Detect which cell encompasses the target text, then output its (x, y) center coordinate. 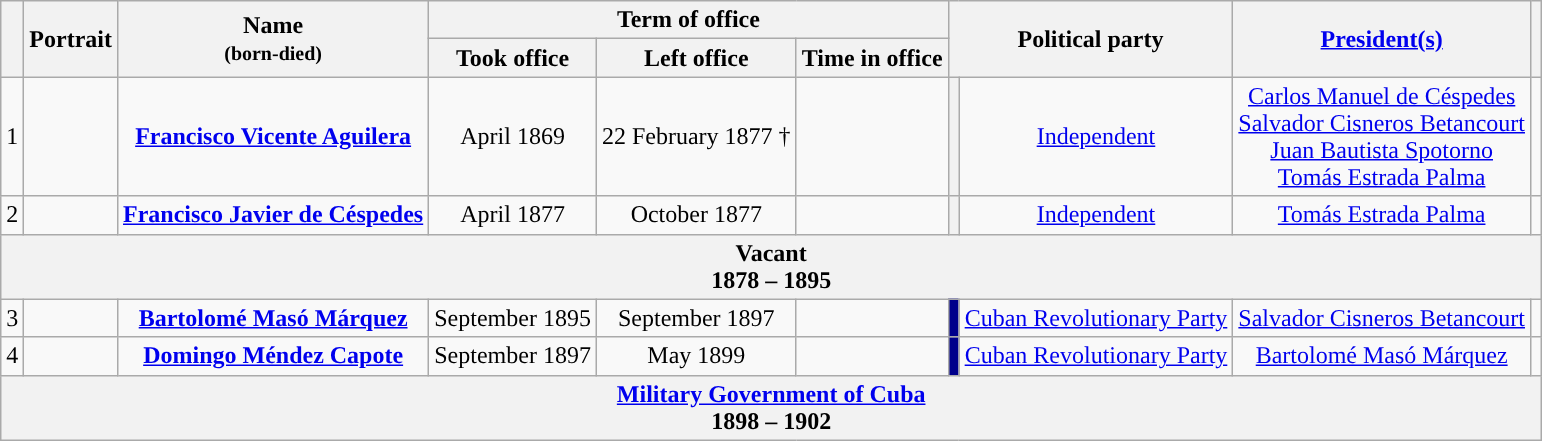
April 1869 (513, 136)
Left office (696, 58)
May 1899 (696, 356)
Carlos Manuel de CéspedesSalvador Cisneros BetancourtJuan Bautista SpotornoTomás Estrada Palma (1382, 136)
Domingo Méndez Capote (272, 356)
Portrait (71, 39)
Time in office (872, 58)
4 (12, 356)
22 February 1877 † (696, 136)
April 1877 (513, 215)
3 (12, 318)
Political party (1090, 39)
Term of office (688, 20)
2 (12, 215)
President(s) (1382, 39)
Military Government of Cuba1898 – 1902 (772, 408)
Name(born-died) (272, 39)
September 1895 (513, 318)
Francisco Vicente Aguilera (272, 136)
October 1877 (696, 215)
Tomás Estrada Palma (1382, 215)
Took office (513, 58)
Francisco Javier de Céspedes (272, 215)
1 (12, 136)
Vacant1878 – 1895 (772, 266)
Salvador Cisneros Betancourt (1382, 318)
